From the cell containing the given text, extract its center point as (X, Y) coordinate. 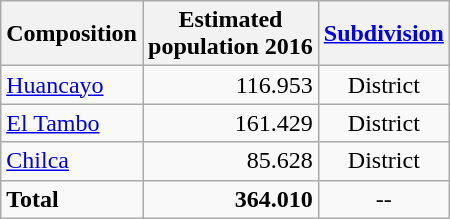
Chilca (72, 161)
-- (384, 199)
161.429 (230, 123)
El Tambo (72, 123)
Estimated population 2016 (230, 34)
364.010 (230, 199)
116.953 (230, 85)
Huancayo (72, 85)
Composition (72, 34)
Subdivision (384, 34)
85.628 (230, 161)
Total (72, 199)
